Pinpoint the cell where the given text exists, returning its [X, Y] midpoint coordinate. 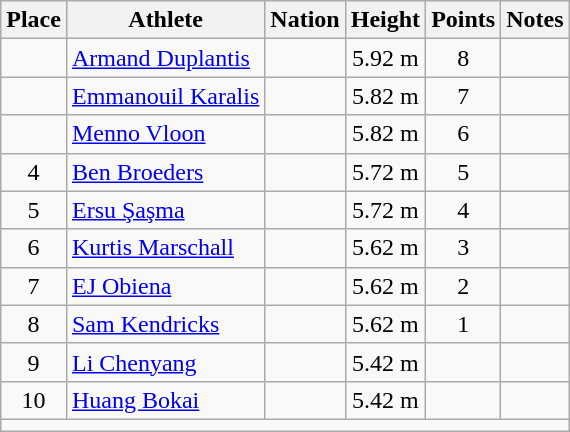
5.92 m [385, 58]
Menno Vloon [165, 134]
Armand Duplantis [165, 58]
Notes [535, 20]
Athlete [165, 20]
Nation [305, 20]
Height [385, 20]
Huang Bokai [165, 400]
EJ Obiena [165, 286]
1 [464, 324]
10 [34, 400]
Sam Kendricks [165, 324]
Place [34, 20]
Points [464, 20]
Emmanouil Karalis [165, 96]
Li Chenyang [165, 362]
3 [464, 248]
Kurtis Marschall [165, 248]
2 [464, 286]
9 [34, 362]
Ben Broeders [165, 172]
Ersu Şaşma [165, 210]
